Extract the [x, y] coordinate from the center of the cell holding the provided text.  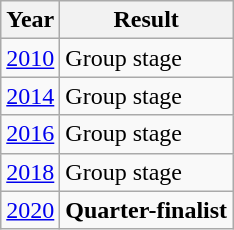
2014 [30, 96]
2020 [30, 210]
Year [30, 20]
2016 [30, 134]
Result [146, 20]
2018 [30, 172]
Quarter-finalist [146, 210]
2010 [30, 58]
